Detect which cell encompasses the target text, then output its [x, y] center coordinate. 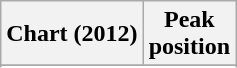
Peakposition [189, 34]
Chart (2012) [72, 34]
